For the text-containing cell, return its midpoint in [X, Y] coordinate format. 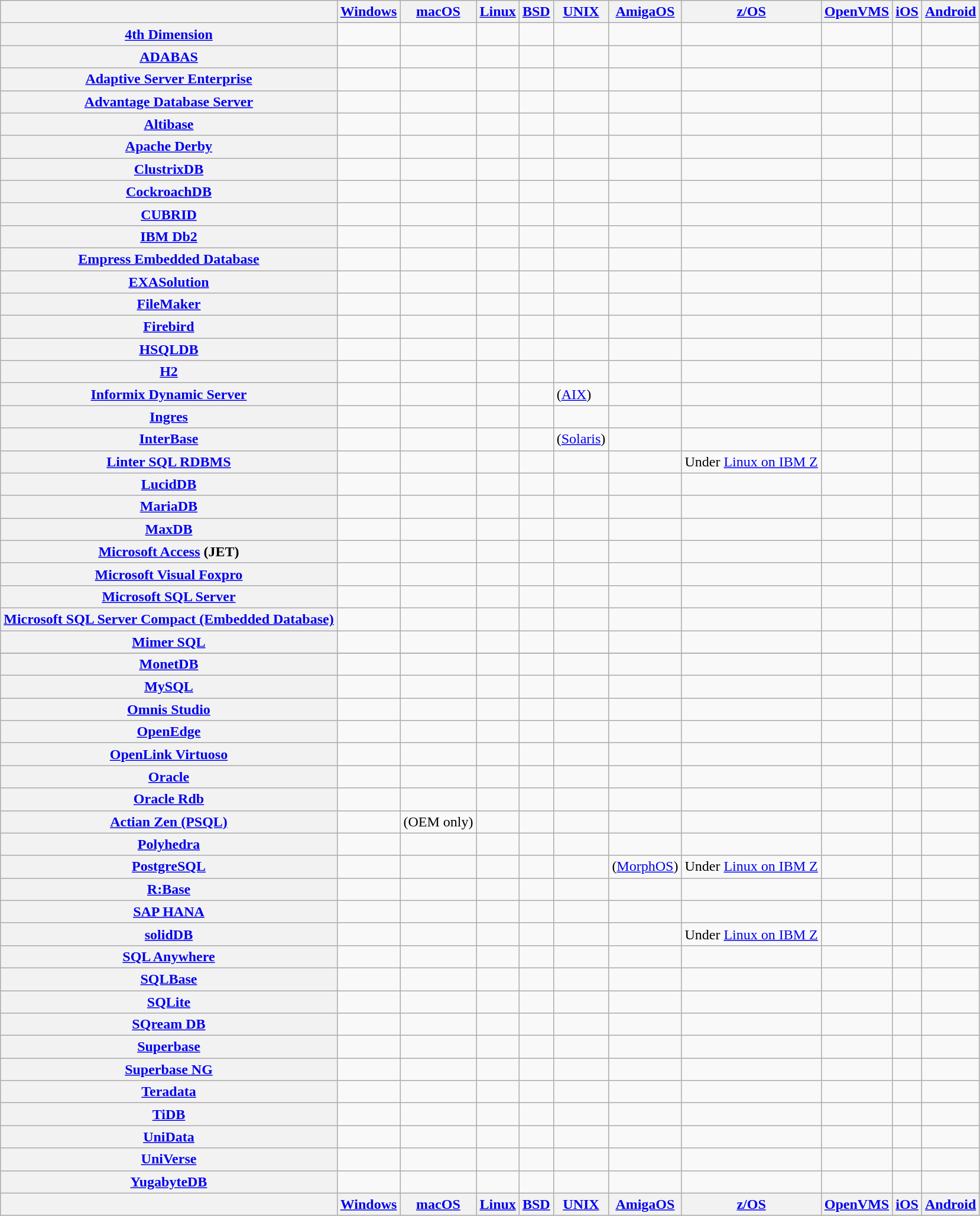
R:Base [169, 889]
Microsoft SQL Server [169, 596]
Microsoft SQL Server Compact (Embedded Database) [169, 619]
(MorphOS) [645, 867]
LucidDB [169, 484]
(OEM only) [439, 822]
Superbase [169, 1047]
CUBRID [169, 214]
Mimer SQL [169, 641]
(Solaris) [581, 439]
Superbase NG [169, 1069]
YugabyteDB [169, 1182]
Teradata [169, 1092]
Oracle Rdb [169, 799]
Linter SQL RDBMS [169, 462]
(AIX) [581, 394]
Firebird [169, 327]
Advantage Database Server [169, 102]
EXASolution [169, 282]
ClustrixDB [169, 169]
SQLite [169, 1002]
OpenEdge [169, 732]
MonetDB [169, 664]
FileMaker [169, 304]
Polyhedra [169, 844]
Microsoft Visual Foxpro [169, 574]
Ingres [169, 417]
MariaDB [169, 507]
4th Dimension [169, 34]
Apache Derby [169, 147]
UniVerse [169, 1159]
Actian Zen (PSQL) [169, 822]
Adaptive Server Enterprise [169, 79]
Altibase [169, 124]
Informix Dynamic Server [169, 394]
UniData [169, 1137]
CockroachDB [169, 192]
ADABAS [169, 57]
solidDB [169, 934]
Oracle [169, 777]
SAP HANA [169, 912]
SQream DB [169, 1024]
SQLBase [169, 979]
Empress Embedded Database [169, 259]
SQL Anywhere [169, 956]
Microsoft Access (JET) [169, 552]
InterBase [169, 439]
HSQLDB [169, 349]
OpenLink Virtuoso [169, 754]
MySQL [169, 687]
MaxDB [169, 529]
H2 [169, 372]
PostgreSQL [169, 867]
Omnis Studio [169, 709]
TiDB [169, 1114]
IBM Db2 [169, 236]
